Output the [X, Y] coordinate of the center of the cell containing the given text.  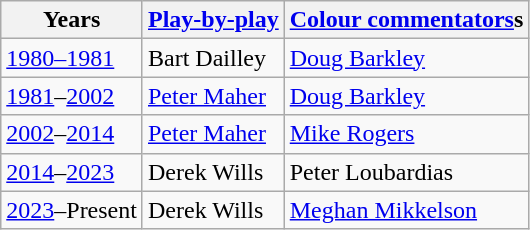
Years [72, 20]
1981–2002 [72, 96]
2002–2014 [72, 134]
Colour commentatorss [406, 20]
Peter Loubardias [406, 172]
1980–1981 [72, 58]
Bart Dailley [213, 58]
2023–Present [72, 210]
Play-by-play [213, 20]
Mike Rogers [406, 134]
2014–2023 [72, 172]
Meghan Mikkelson [406, 210]
